From the cell containing the given text, extract its center point as [X, Y] coordinate. 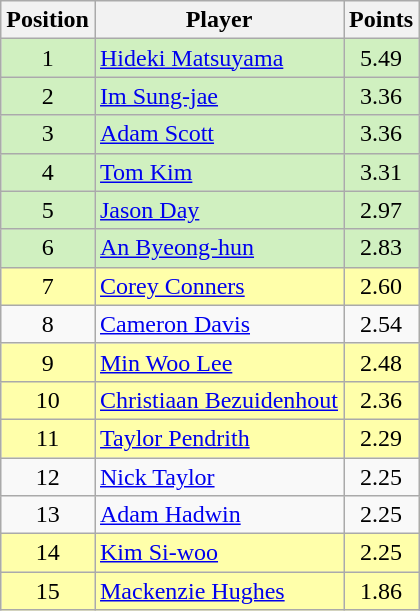
Mackenzie Hughes [218, 591]
3 [48, 134]
2.48 [382, 362]
Im Sung-jae [218, 96]
7 [48, 286]
10 [48, 400]
Cameron Davis [218, 324]
Hideki Matsuyama [218, 58]
2.29 [382, 438]
8 [48, 324]
2.36 [382, 400]
1.86 [382, 591]
Jason Day [218, 210]
Adam Scott [218, 134]
2.97 [382, 210]
Christiaan Bezuidenhout [218, 400]
11 [48, 438]
Min Woo Lee [218, 362]
2.83 [382, 248]
Kim Si-woo [218, 553]
5 [48, 210]
Tom Kim [218, 172]
2.54 [382, 324]
6 [48, 248]
14 [48, 553]
13 [48, 515]
Position [48, 20]
An Byeong-hun [218, 248]
1 [48, 58]
2 [48, 96]
5.49 [382, 58]
12 [48, 477]
4 [48, 172]
2.60 [382, 286]
Adam Hadwin [218, 515]
9 [48, 362]
15 [48, 591]
Nick Taylor [218, 477]
3.31 [382, 172]
Player [218, 20]
Corey Conners [218, 286]
Points [382, 20]
Taylor Pendrith [218, 438]
